From the cell containing the given text, extract its center point as (X, Y) coordinate. 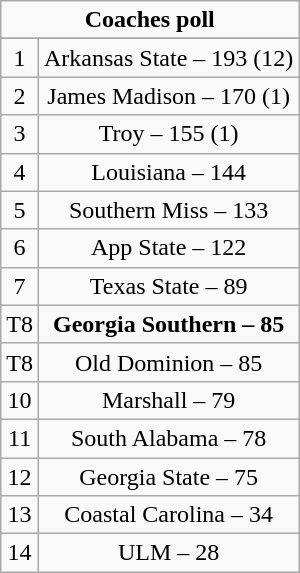
12 (20, 477)
Southern Miss – 133 (168, 210)
Louisiana – 144 (168, 172)
Coaches poll (150, 20)
Georgia State – 75 (168, 477)
South Alabama – 78 (168, 438)
Old Dominion – 85 (168, 362)
ULM – 28 (168, 553)
14 (20, 553)
James Madison – 170 (1) (168, 96)
Coastal Carolina – 34 (168, 515)
2 (20, 96)
Georgia Southern – 85 (168, 324)
Arkansas State – 193 (12) (168, 58)
Texas State – 89 (168, 286)
13 (20, 515)
10 (20, 400)
5 (20, 210)
11 (20, 438)
4 (20, 172)
3 (20, 134)
Troy – 155 (1) (168, 134)
Marshall – 79 (168, 400)
App State – 122 (168, 248)
1 (20, 58)
7 (20, 286)
6 (20, 248)
